Find where the given text appears and provide that cell's center as (x, y) coordinate. 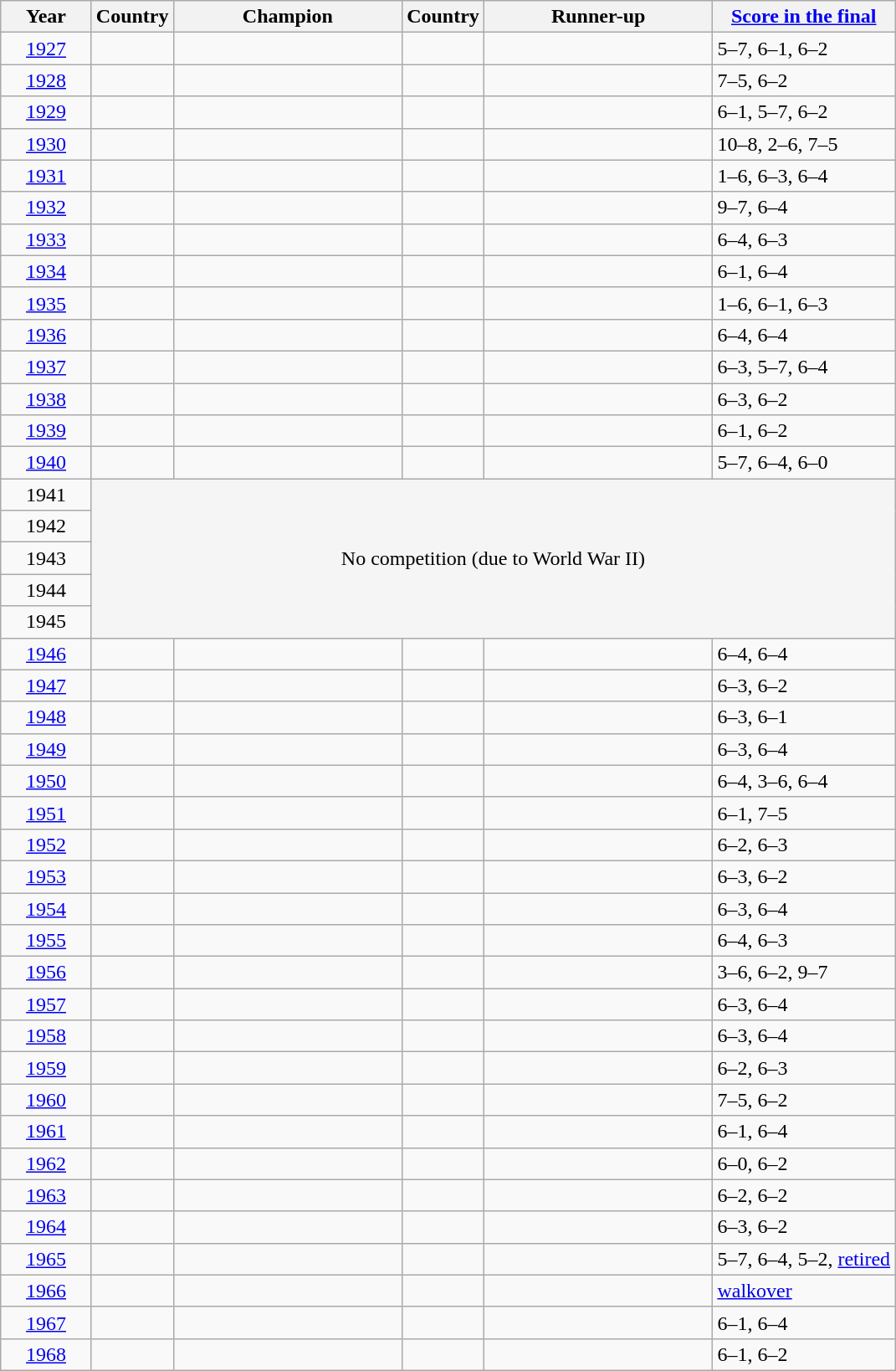
Champion (288, 17)
1948 (47, 717)
No competition (due to World War II) (493, 558)
1935 (47, 303)
1951 (47, 813)
6–3, 6–1 (804, 717)
1934 (47, 271)
6–3, 5–7, 6–4 (804, 367)
1946 (47, 654)
1941 (47, 495)
1947 (47, 685)
1955 (47, 941)
1929 (47, 112)
1927 (47, 49)
6–4, 3–6, 6–4 (804, 781)
5–7, 6–4, 6–0 (804, 463)
9–7, 6–4 (804, 208)
1944 (47, 590)
Runner-up (598, 17)
10–8, 2–6, 7–5 (804, 144)
6–1, 5–7, 6–2 (804, 112)
5–7, 6–4, 5–2, retired (804, 1259)
Score in the final (804, 17)
1962 (47, 1163)
1961 (47, 1132)
1–6, 6–3, 6–4 (804, 176)
1936 (47, 335)
1958 (47, 1036)
3–6, 6–2, 9–7 (804, 973)
5–7, 6–1, 6–2 (804, 49)
6–1, 7–5 (804, 813)
1933 (47, 239)
1953 (47, 876)
1950 (47, 781)
1938 (47, 399)
1960 (47, 1100)
1942 (47, 526)
1940 (47, 463)
1968 (47, 1354)
1964 (47, 1227)
1957 (47, 1004)
1939 (47, 431)
1967 (47, 1322)
1932 (47, 208)
1956 (47, 973)
1943 (47, 558)
Year (47, 17)
walkover (804, 1291)
1931 (47, 176)
1928 (47, 80)
1–6, 6–1, 6–3 (804, 303)
1930 (47, 144)
6–2, 6–2 (804, 1195)
1949 (47, 749)
1966 (47, 1291)
1937 (47, 367)
1952 (47, 845)
1959 (47, 1068)
1963 (47, 1195)
1945 (47, 622)
1965 (47, 1259)
6–0, 6–2 (804, 1163)
1954 (47, 908)
